Output the [X, Y] coordinate of the center of the cell containing the given text.  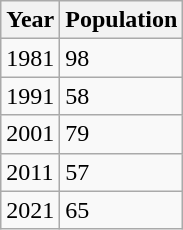
Population [122, 20]
79 [122, 134]
98 [122, 58]
1981 [30, 58]
2021 [30, 210]
2001 [30, 134]
65 [122, 210]
58 [122, 96]
1991 [30, 96]
57 [122, 172]
2011 [30, 172]
Year [30, 20]
